Detect which cell encompasses the target text, then output its (x, y) center coordinate. 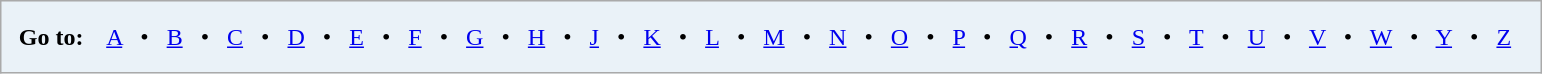
Go to: A • B • C • D • E • F • G • H • J • K • L • M • N • O • P • Q • R • S • T • U • V • W • Y • Z (770, 37)
